Return the (X, Y) coordinate for the center point of the cell that contains the specified text.  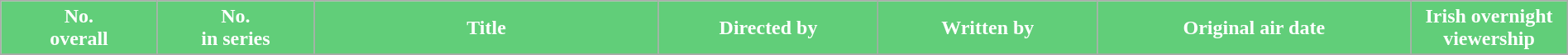
Directed by (767, 28)
Original air date (1254, 28)
Title (486, 28)
Written by (987, 28)
No.in series (235, 28)
No.overall (79, 28)
Irish overnight viewership (1489, 28)
